Capture the cell that displays the provided text and extract its (X, Y) central coordinate. 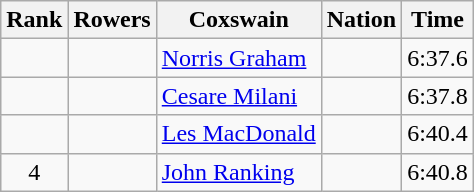
John Ranking (238, 172)
Coxswain (238, 20)
Time (438, 20)
Norris Graham (238, 58)
Les MacDonald (238, 134)
Rank (34, 20)
Cesare Milani (238, 96)
Rowers (112, 20)
Nation (361, 20)
4 (34, 172)
6:40.4 (438, 134)
6:37.8 (438, 96)
6:37.6 (438, 58)
6:40.8 (438, 172)
